Identify which cell holds the provided text, then report its (X, Y) central coordinate. 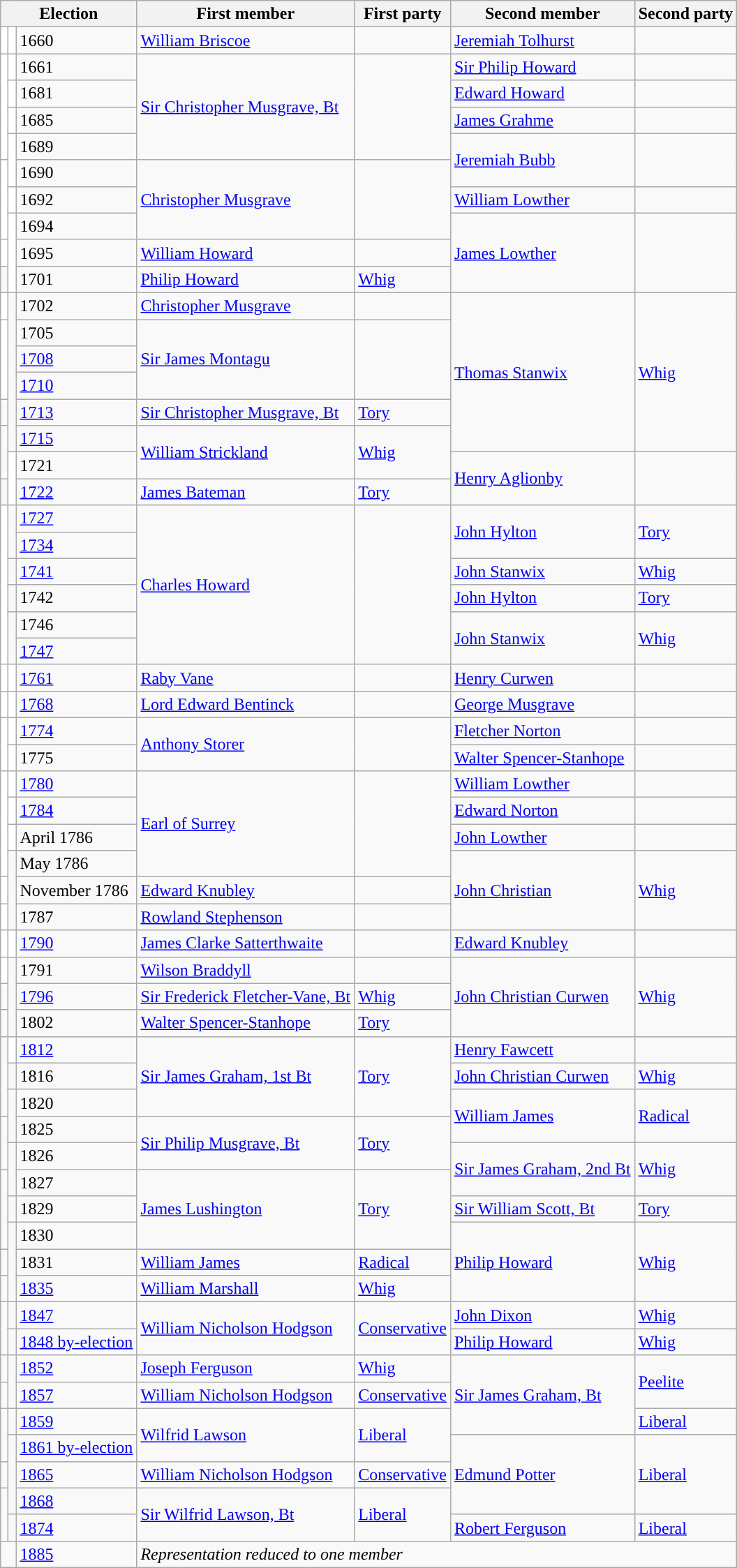
Election (68, 14)
1689 (77, 147)
1660 (77, 40)
1702 (77, 306)
Sir James Graham, Bt (542, 1395)
1780 (77, 784)
George Musgrave (542, 704)
Anthony Storer (246, 744)
1721 (77, 465)
1802 (77, 1023)
1831 (77, 1262)
William Marshall (246, 1289)
1835 (77, 1289)
1820 (77, 1103)
Peelite (685, 1382)
1747 (77, 651)
Sir James Montagu (246, 359)
1885 (77, 1554)
1742 (77, 598)
First party (403, 14)
1874 (77, 1528)
Charles Howard (246, 585)
Wilson Braddyll (246, 970)
1761 (77, 678)
William Strickland (246, 452)
1857 (77, 1395)
1710 (77, 386)
1708 (77, 359)
Second member (542, 14)
1746 (77, 625)
1741 (77, 572)
1701 (77, 279)
November 1786 (77, 890)
Jeremiah Bubb (542, 160)
1829 (77, 1209)
Sir Frederick Fletcher-Vane, Bt (246, 996)
Robert Ferguson (542, 1528)
1847 (77, 1315)
Raby Vane (246, 678)
Henry Curwen (542, 678)
William Howard (246, 253)
James Bateman (246, 492)
Sir Wilfrid Lawson, Bt (246, 1514)
1827 (77, 1183)
Edward Howard (542, 94)
Lord Edward Bentinck (246, 704)
1705 (77, 333)
1692 (77, 200)
1816 (77, 1076)
1826 (77, 1156)
Sir Philip Musgrave, Bt (246, 1142)
1774 (77, 731)
Jeremiah Tolhurst (542, 40)
Joseph Ferguson (246, 1368)
1694 (77, 226)
James Clarke Satterthwaite (246, 943)
April 1786 (77, 837)
1861 by-election (77, 1448)
1768 (77, 704)
1812 (77, 1050)
1865 (77, 1474)
1722 (77, 492)
1825 (77, 1129)
May 1786 (77, 864)
1775 (77, 757)
John Dixon (542, 1315)
Fletcher Norton (542, 731)
1695 (77, 253)
Representation reduced to one member (437, 1554)
1713 (77, 412)
1848 by-election (77, 1342)
James Grahme (542, 120)
Edmund Potter (542, 1474)
1830 (77, 1236)
1852 (77, 1368)
1727 (77, 518)
Rowland Stephenson (246, 917)
Sir Philip Howard (542, 67)
William Briscoe (246, 40)
1685 (77, 120)
Second party (685, 14)
1784 (77, 811)
1690 (77, 173)
John Christian (542, 890)
1734 (77, 545)
Thomas Stanwix (542, 372)
1790 (77, 943)
Sir William Scott, Bt (542, 1209)
Henry Fawcett (542, 1050)
1791 (77, 970)
First member (246, 14)
John Lowther (542, 837)
Sir James Graham, 1st Bt (246, 1076)
Henry Aglionby (542, 479)
1859 (77, 1421)
1796 (77, 996)
1715 (77, 439)
James Lowther (542, 253)
1787 (77, 917)
1661 (77, 67)
James Lushington (246, 1209)
1868 (77, 1501)
Sir James Graham, 2nd Bt (542, 1169)
Wilfrid Lawson (246, 1435)
Edward Norton (542, 811)
1681 (77, 94)
Earl of Surrey (246, 824)
